Locate the cell with the specified text and output its (x, y) center coordinate. 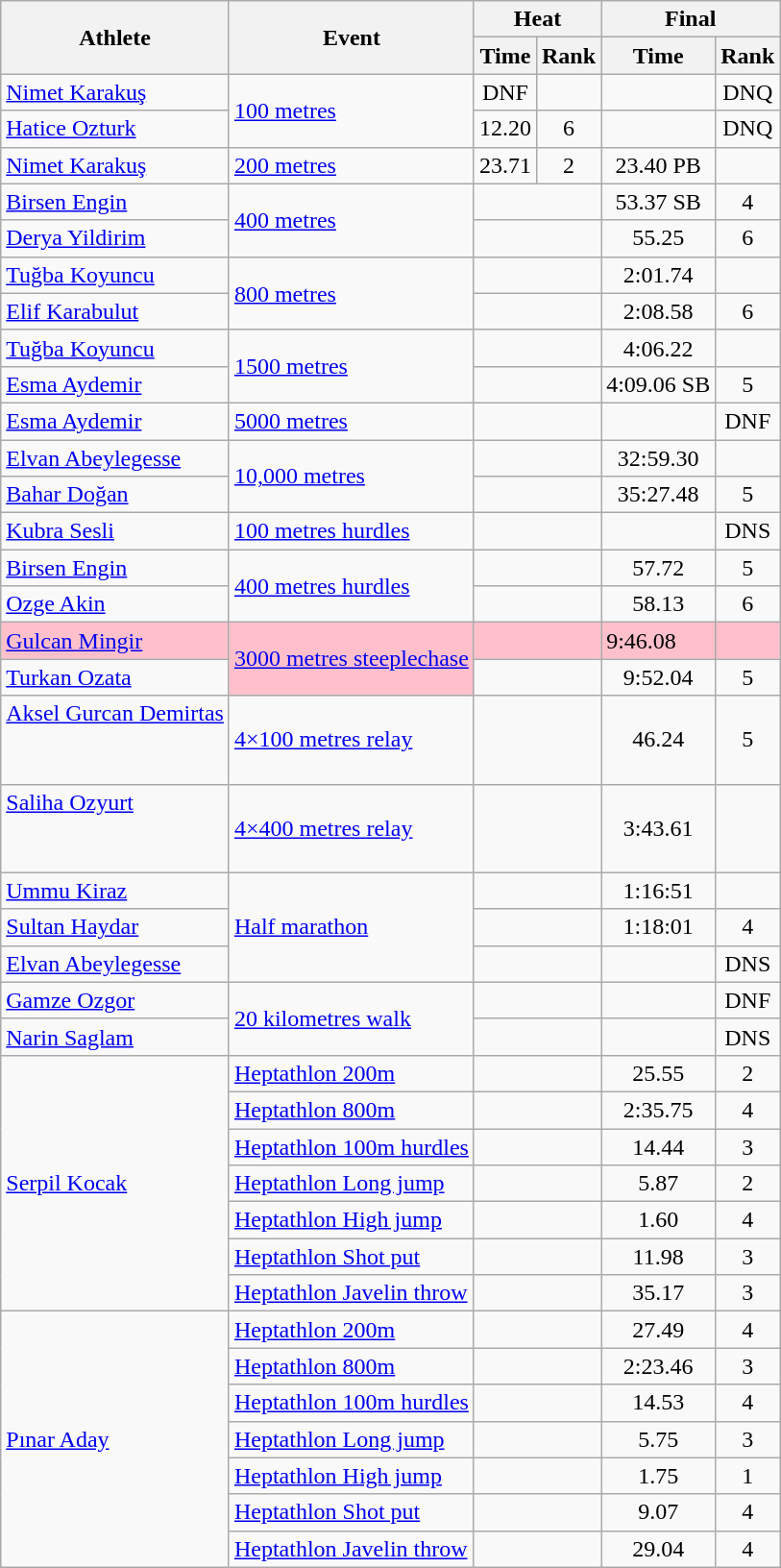
Derya Yildirim (115, 238)
Hatice Ozturk (115, 129)
11.98 (659, 1257)
4×100 metres relay (352, 740)
Ozge Akin (115, 604)
1.60 (659, 1220)
100 metres (352, 110)
Turkan Ozata (115, 677)
Final (691, 19)
53.37 SB (659, 202)
1:18:01 (659, 927)
9:46.08 (659, 641)
27.49 (659, 1330)
23.71 (505, 165)
Athlete (115, 37)
9:52.04 (659, 677)
20 kilometres walk (352, 1018)
5.75 (659, 1439)
2:08.58 (659, 311)
2:23.46 (659, 1366)
Pınar Aday (115, 1439)
46.24 (659, 740)
Gamze Ozgor (115, 1000)
58.13 (659, 604)
55.25 (659, 238)
1500 metres (352, 366)
4:09.06 SB (659, 384)
Narin Saglam (115, 1037)
1:16:51 (659, 891)
5.87 (659, 1184)
400 metres hurdles (352, 586)
Kubra Sesli (115, 531)
35:27.48 (659, 495)
Serpil Kocak (115, 1183)
Heat (537, 19)
14.53 (659, 1403)
Aksel Gurcan Demirtas (115, 740)
10,000 metres (352, 477)
Gulcan Mingir (115, 641)
12.20 (505, 129)
9.07 (659, 1512)
3:43.61 (659, 828)
2:35.75 (659, 1110)
800 metres (352, 293)
35.17 (659, 1293)
400 metres (352, 220)
14.44 (659, 1146)
32:59.30 (659, 458)
57.72 (659, 568)
100 metres hurdles (352, 531)
Ummu Kiraz (115, 891)
1 (747, 1476)
Saliha Ozyurt (115, 828)
29.04 (659, 1549)
Sultan Haydar (115, 927)
200 metres (352, 165)
Bahar Doğan (115, 495)
3000 metres steeplechase (352, 659)
1.75 (659, 1476)
Elif Karabulut (115, 311)
2:01.74 (659, 275)
4×400 metres relay (352, 828)
25.55 (659, 1073)
Event (352, 37)
5000 metres (352, 421)
4:06.22 (659, 348)
23.40 PB (659, 165)
Half marathon (352, 927)
